Provide the (X, Y) coordinate of the cell's center where the given text is located.  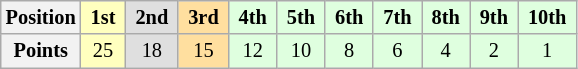
5th (301, 17)
Points (41, 51)
6th (349, 17)
8 (349, 51)
12 (253, 51)
7th (397, 17)
Position (41, 17)
1st (104, 17)
4th (253, 17)
6 (397, 51)
9th (494, 17)
1 (547, 51)
2nd (152, 17)
8th (446, 17)
10 (301, 51)
3rd (203, 17)
18 (152, 51)
4 (446, 51)
25 (104, 51)
15 (203, 51)
2 (494, 51)
10th (547, 17)
